Detect which cell encompasses the target text, then output its (X, Y) center coordinate. 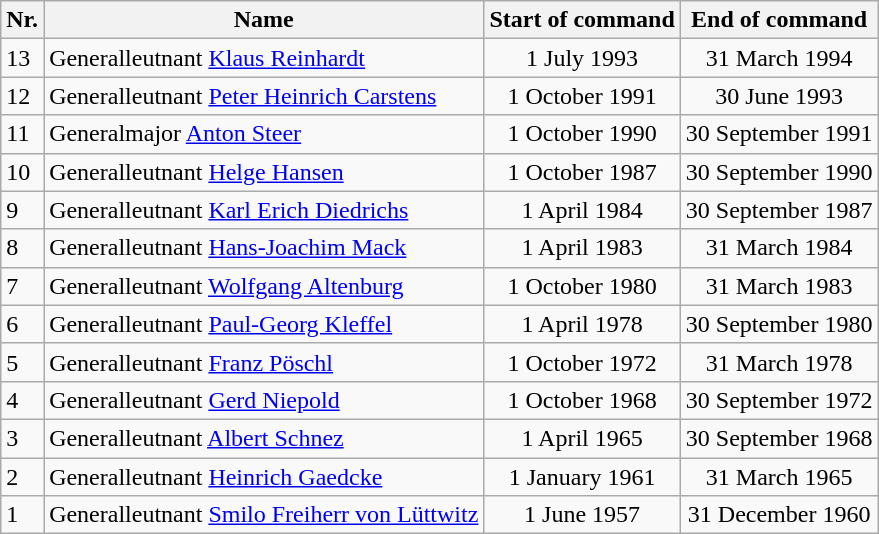
End of command (779, 20)
9 (22, 210)
Generalleutnant Heinrich Gaedcke (264, 477)
1 October 1990 (582, 134)
7 (22, 286)
30 September 1972 (779, 400)
1 January 1961 (582, 477)
1 June 1957 (582, 515)
Generalleutnant Wolfgang Altenburg (264, 286)
Generalleutnant Peter Heinrich Carstens (264, 96)
31 March 1978 (779, 362)
30 September 1987 (779, 210)
31 March 1983 (779, 286)
31 March 1984 (779, 248)
Generalleutnant Karl Erich Diedrichs (264, 210)
8 (22, 248)
1 April 1965 (582, 438)
Generalleutnant Helge Hansen (264, 172)
30 September 1990 (779, 172)
1 October 1968 (582, 400)
1 April 1978 (582, 324)
Generalleutnant Franz Pöschl (264, 362)
1 October 1972 (582, 362)
12 (22, 96)
13 (22, 58)
5 (22, 362)
Generalleutnant Paul-Georg Kleffel (264, 324)
30 September 1991 (779, 134)
1 July 1993 (582, 58)
Nr. (22, 20)
Generalleutnant Klaus Reinhardt (264, 58)
1 April 1983 (582, 248)
11 (22, 134)
1 October 1991 (582, 96)
2 (22, 477)
Generalleutnant Gerd Niepold (264, 400)
10 (22, 172)
1 April 1984 (582, 210)
1 October 1980 (582, 286)
Name (264, 20)
6 (22, 324)
1 October 1987 (582, 172)
31 December 1960 (779, 515)
Generalleutnant Hans-Joachim Mack (264, 248)
30 September 1968 (779, 438)
Generalmajor Anton Steer (264, 134)
4 (22, 400)
31 March 1965 (779, 477)
Start of command (582, 20)
Generalleutnant Smilo Freiherr von Lüttwitz (264, 515)
30 September 1980 (779, 324)
1 (22, 515)
31 March 1994 (779, 58)
Generalleutnant Albert Schnez (264, 438)
30 June 1993 (779, 96)
3 (22, 438)
